Return (x, y) of the center of cell containing provided text 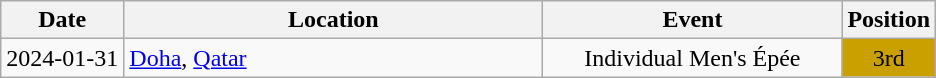
Date (62, 20)
Event (692, 20)
Position (889, 20)
Individual Men's Épée (692, 58)
Doha, Qatar (334, 58)
3rd (889, 58)
Location (334, 20)
2024-01-31 (62, 58)
